Detect which cell encompasses the target text, then output its [x, y] center coordinate. 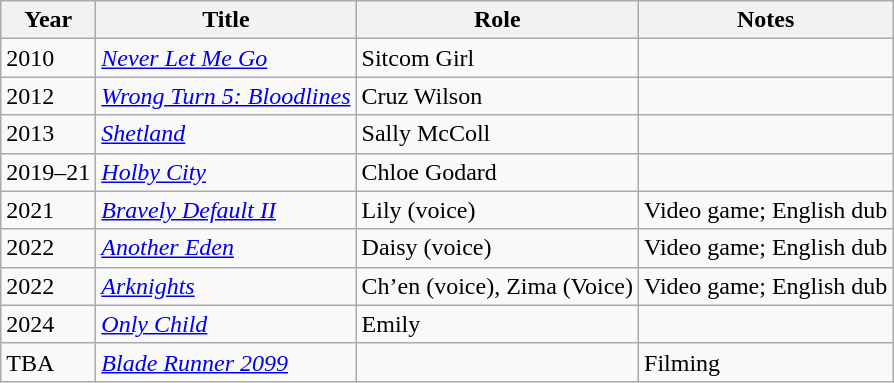
Wrong Turn 5: Bloodlines [226, 96]
Role [498, 20]
2012 [48, 96]
Arknights [226, 286]
2019–21 [48, 172]
Only Child [226, 324]
Ch’en (voice), Zima (Voice) [498, 286]
Notes [766, 20]
2024 [48, 324]
Bravely Default II [226, 210]
Cruz Wilson [498, 96]
2010 [48, 58]
Holby City [226, 172]
TBA [48, 362]
Chloe Godard [498, 172]
Never Let Me Go [226, 58]
Another Eden [226, 248]
Sitcom Girl [498, 58]
Sally McColl [498, 134]
2021 [48, 210]
2013 [48, 134]
Title [226, 20]
Blade Runner 2099 [226, 362]
Year [48, 20]
Daisy (voice) [498, 248]
Shetland [226, 134]
Lily (voice) [498, 210]
Filming [766, 362]
Emily [498, 324]
